Output the (X, Y) coordinate of the center of the cell containing the given text.  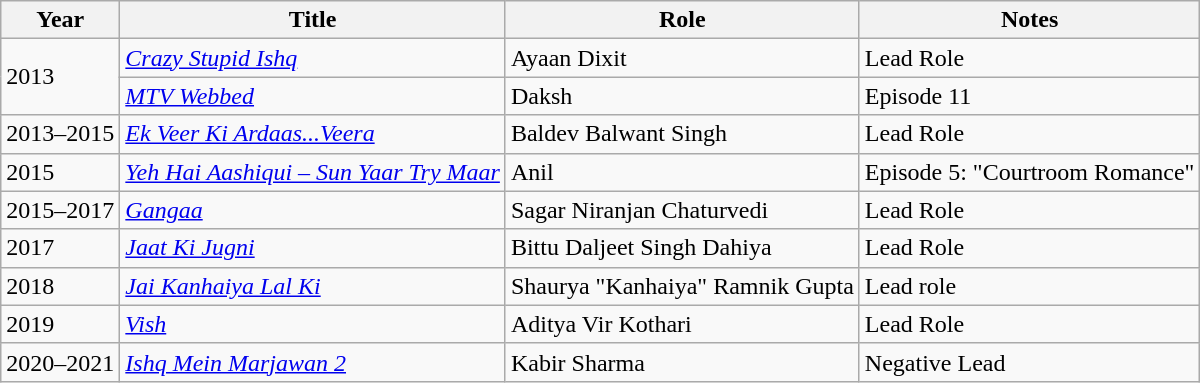
2013 (60, 77)
2015–2017 (60, 210)
Aditya Vir Kothari (682, 324)
2020–2021 (60, 362)
Role (682, 20)
Jaat Ki Jugni (313, 248)
Daksh (682, 96)
Jai Kanhaiya Lal Ki (313, 286)
2017 (60, 248)
Title (313, 20)
Lead role (1030, 286)
Ayaan Dixit (682, 58)
Episode 5: "Courtroom Romance" (1030, 172)
Baldev Balwant Singh (682, 134)
MTV Webbed (313, 96)
Year (60, 20)
2013–2015 (60, 134)
Kabir Sharma (682, 362)
2019 (60, 324)
Vish (313, 324)
Ishq Mein Marjawan 2 (313, 362)
Crazy Stupid Ishq (313, 58)
Shaurya "Kanhaiya" Ramnik Gupta (682, 286)
Anil (682, 172)
Episode 11 (1030, 96)
Sagar Niranjan Chaturvedi (682, 210)
Notes (1030, 20)
Gangaa (313, 210)
2018 (60, 286)
Bittu Daljeet Singh Dahiya (682, 248)
Negative Lead (1030, 362)
Yeh Hai Aashiqui – Sun Yaar Try Maar (313, 172)
2015 (60, 172)
Ek Veer Ki Ardaas...Veera (313, 134)
